From the cell containing the given text, extract its center point as (x, y) coordinate. 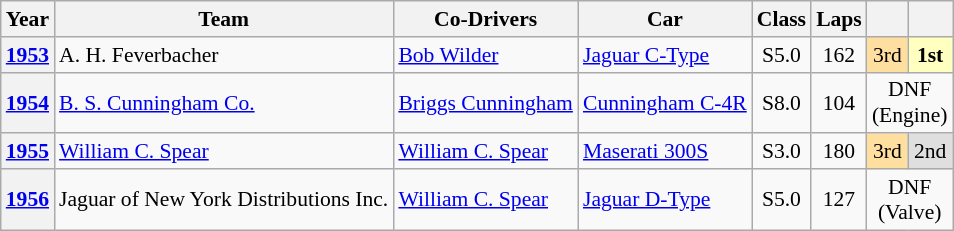
127 (839, 200)
Cunningham C-4R (665, 102)
Maserati 300S (665, 152)
Jaguar D-Type (665, 200)
1st (930, 55)
S8.0 (782, 102)
2nd (930, 152)
DNF(Valve) (910, 200)
180 (839, 152)
1954 (28, 102)
104 (839, 102)
Year (28, 19)
Car (665, 19)
Co-Drivers (486, 19)
Bob Wilder (486, 55)
Team (224, 19)
1953 (28, 55)
B. S. Cunningham Co. (224, 102)
Laps (839, 19)
DNF(Engine) (910, 102)
S3.0 (782, 152)
A. H. Feverbacher (224, 55)
Jaguar C-Type (665, 55)
162 (839, 55)
1955 (28, 152)
1956 (28, 200)
Briggs Cunningham (486, 102)
Class (782, 19)
Jaguar of New York Distributions Inc. (224, 200)
